Search for the cell housing the specified text and yield its [x, y] center coordinate. 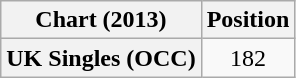
UK Singles (OCC) [101, 58]
Chart (2013) [101, 20]
182 [248, 58]
Position [248, 20]
